From the cell containing the given text, extract its center point as [X, Y] coordinate. 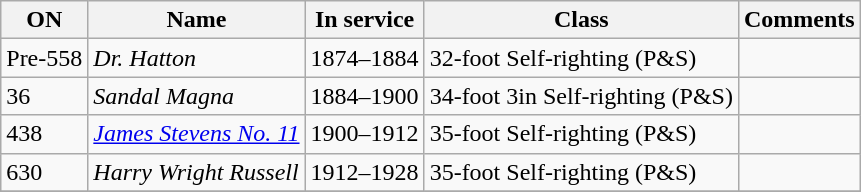
1874–1884 [364, 58]
Pre-558 [44, 58]
Comments [799, 20]
Name [196, 20]
Dr. Hatton [196, 58]
In service [364, 20]
36 [44, 96]
Sandal Magna [196, 96]
438 [44, 134]
34-foot 3in Self-righting (P&S) [581, 96]
ON [44, 20]
1912–1928 [364, 172]
Harry Wright Russell [196, 172]
32-foot Self-righting (P&S) [581, 58]
1900–1912 [364, 134]
James Stevens No. 11 [196, 134]
1884–1900 [364, 96]
Class [581, 20]
630 [44, 172]
